Find where the given text appears and provide that cell's center as (X, Y) coordinate. 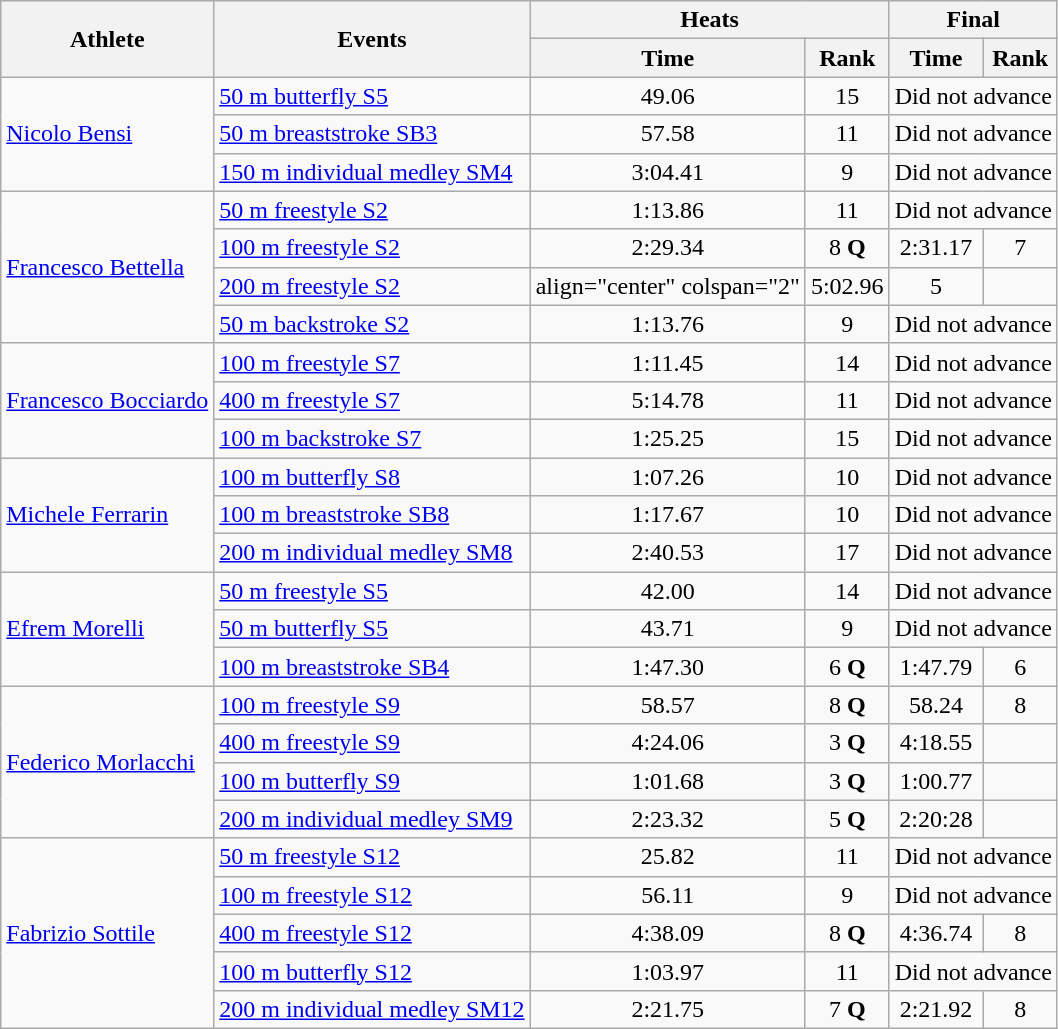
100 m butterfly S8 (372, 477)
400 m freestyle S9 (372, 743)
2:29.34 (668, 248)
1:13.86 (668, 210)
3:04.41 (668, 172)
Francesco Bocciardo (108, 400)
2:40.53 (668, 553)
1:17.67 (668, 515)
Nicolo Bensi (108, 134)
43.71 (668, 629)
100 m freestyle S7 (372, 362)
4:38.09 (668, 933)
Michele Ferrarin (108, 515)
Fabrizio Sottile (108, 933)
7 (1020, 248)
200 m individual medley SM9 (372, 819)
1:13.76 (668, 324)
50 m freestyle S12 (372, 857)
2:21.75 (668, 1009)
49.06 (668, 96)
align="center" colspan="2" (668, 286)
400 m freestyle S7 (372, 400)
50 m backstroke S2 (372, 324)
25.82 (668, 857)
1:11.45 (668, 362)
58.57 (668, 705)
100 m butterfly S9 (372, 781)
1:07.26 (668, 477)
2:31.17 (936, 248)
57.58 (668, 134)
200 m freestyle S2 (372, 286)
100 m butterfly S12 (372, 971)
4:24.06 (668, 743)
Final (973, 20)
2:20:28 (936, 819)
Efrem Morelli (108, 629)
150 m individual medley SM4 (372, 172)
7 Q (847, 1009)
5 Q (847, 819)
1:03.97 (668, 971)
2:21.92 (936, 1009)
4:36.74 (936, 933)
Athlete (108, 39)
100 m breaststroke SB8 (372, 515)
Heats (710, 20)
50 m breaststroke SB3 (372, 134)
6 (1020, 667)
1:47.30 (668, 667)
50 m freestyle S2 (372, 210)
Francesco Bettella (108, 267)
50 m freestyle S5 (372, 591)
1:47.79 (936, 667)
5:14.78 (668, 400)
200 m individual medley SM8 (372, 553)
5 (936, 286)
100 m breaststroke SB4 (372, 667)
42.00 (668, 591)
56.11 (668, 895)
Events (372, 39)
100 m backstroke S7 (372, 438)
6 Q (847, 667)
400 m freestyle S12 (372, 933)
200 m individual medley SM12 (372, 1009)
58.24 (936, 705)
1:00.77 (936, 781)
1:25.25 (668, 438)
2:23.32 (668, 819)
100 m freestyle S2 (372, 248)
5:02.96 (847, 286)
Federico Morlacchi (108, 762)
4:18.55 (936, 743)
100 m freestyle S9 (372, 705)
1:01.68 (668, 781)
17 (847, 553)
100 m freestyle S12 (372, 895)
